Extract the [x, y] coordinate from the center of the cell holding the provided text.  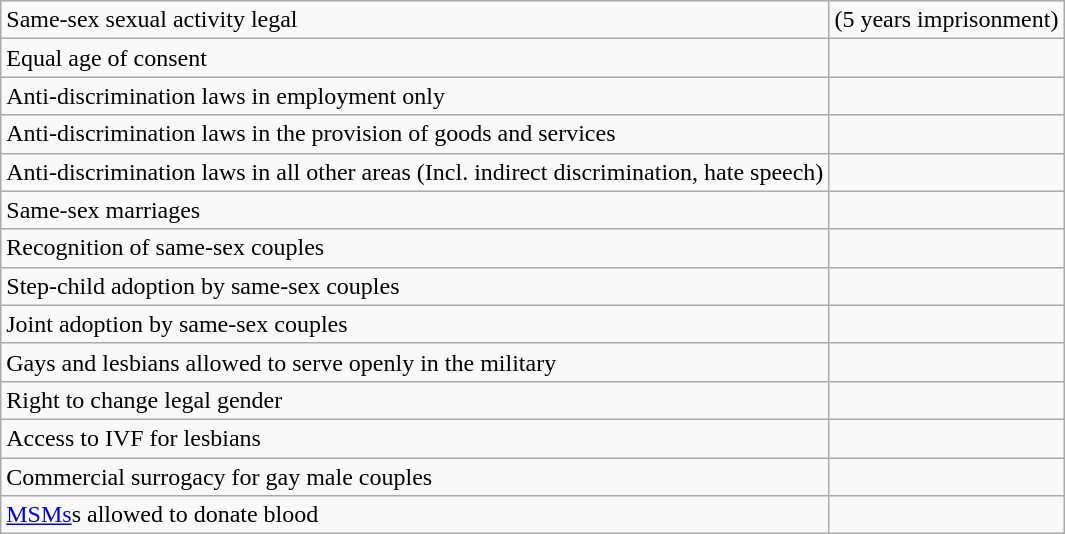
Step-child adoption by same-sex couples [415, 286]
Gays and lesbians allowed to serve openly in the military [415, 362]
Anti-discrimination laws in employment only [415, 96]
Same-sex sexual activity legal [415, 20]
MSMss allowed to donate blood [415, 515]
Commercial surrogacy for gay male couples [415, 477]
Anti-discrimination laws in the provision of goods and services [415, 134]
Same-sex marriages [415, 210]
Right to change legal gender [415, 400]
(5 years imprisonment) [946, 20]
Anti-discrimination laws in all other areas (Incl. indirect discrimination, hate speech) [415, 172]
Equal age of consent [415, 58]
Access to IVF for lesbians [415, 438]
Joint adoption by same-sex couples [415, 324]
Recognition of same-sex couples [415, 248]
